Capture the cell that displays the provided text and extract its (x, y) central coordinate. 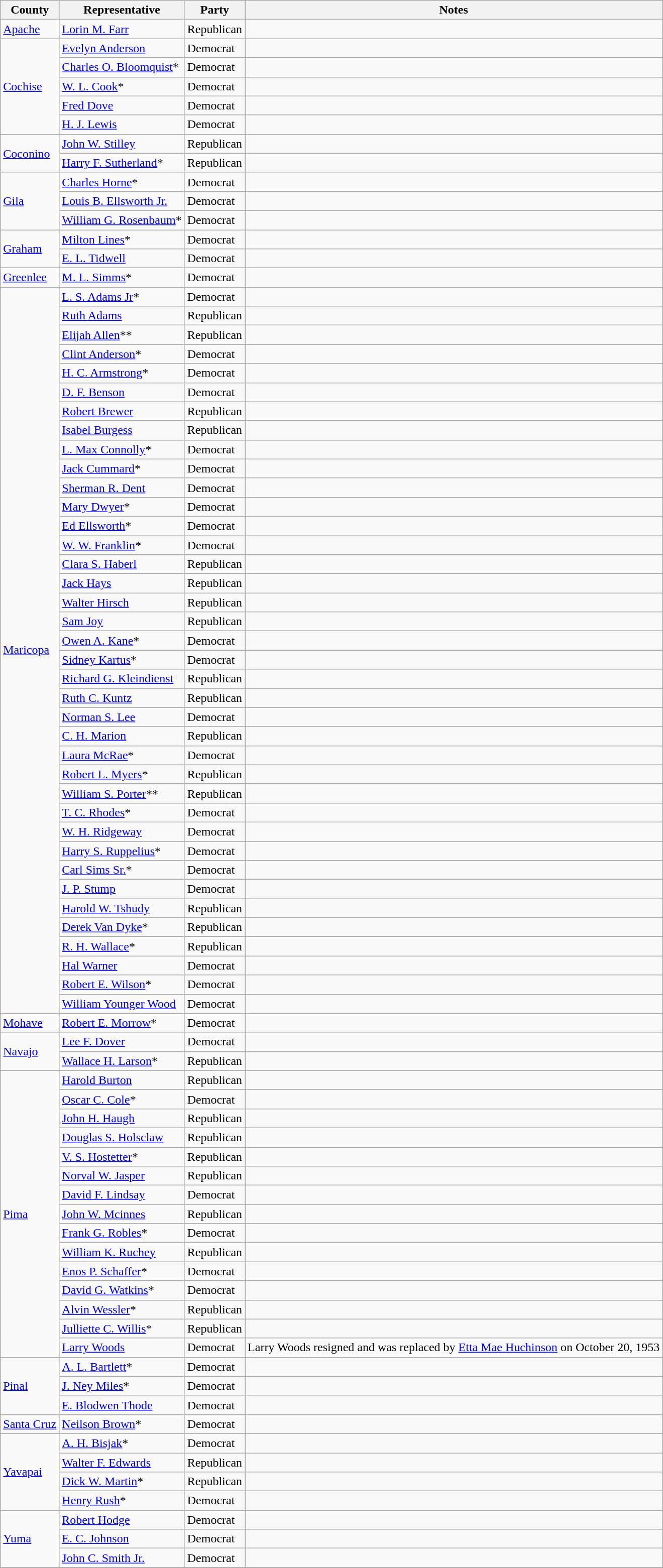
W. W. Franklin* (122, 545)
Enos P. Schaffer* (122, 1271)
Harry S. Ruppelius* (122, 851)
David G. Watkins* (122, 1290)
William Younger Wood (122, 1004)
Coconino (30, 153)
M. L. Simms* (122, 278)
C. H. Marion (122, 736)
L. Max Connolly* (122, 449)
Sam Joy (122, 622)
A. L. Bartlett* (122, 1367)
Richard G. Kleindienst (122, 679)
Wallace H. Larson* (122, 1061)
Owen A. Kane* (122, 641)
Apache (30, 29)
Greenlee (30, 278)
Charles O. Bloomquist* (122, 67)
John H. Haugh (122, 1118)
Sherman R. Dent (122, 488)
Fred Dove (122, 105)
Maricopa (30, 650)
Robert L. Myers* (122, 774)
John W. Mcinnes (122, 1214)
H. C. Armstrong* (122, 373)
Representative (122, 10)
Douglas S. Holsclaw (122, 1137)
W. H. Ridgeway (122, 831)
Frank G. Robles* (122, 1233)
Walter Hirsch (122, 602)
Clint Anderson* (122, 354)
Navajo (30, 1051)
Larry Woods resigned and was replaced by Etta Mae Huchinson on October 20, 1953 (454, 1348)
Derek Van Dyke* (122, 927)
Pinal (30, 1386)
County (30, 10)
Party (214, 10)
Mary Dwyer* (122, 507)
Mohave (30, 1023)
Clara S. Haberl (122, 564)
Milton Lines* (122, 239)
Harold Burton (122, 1080)
Graham (30, 249)
Jack Cummard* (122, 468)
Larry Woods (122, 1348)
Ruth Adams (122, 316)
Yuma (30, 1539)
Robert E. Wilson* (122, 985)
Gila (30, 201)
Laura McRae* (122, 755)
Oscar C. Cole* (122, 1099)
A. H. Bisjak* (122, 1443)
David F. Lindsay (122, 1195)
J. Ney Miles* (122, 1386)
Hal Warner (122, 966)
Robert Hodge (122, 1520)
L. S. Adams Jr* (122, 297)
Elijah Allen** (122, 335)
E. Blodwen Thode (122, 1405)
William G. Rosenbaum* (122, 220)
William S. Porter** (122, 793)
Robert E. Morrow* (122, 1023)
Evelyn Anderson (122, 48)
Lee F. Dover (122, 1042)
Carl Sims Sr.* (122, 870)
Harold W. Tshudy (122, 908)
Notes (454, 10)
R. H. Wallace* (122, 946)
Santa Cruz (30, 1424)
W. L. Cook* (122, 86)
John W. Stilley (122, 144)
H. J. Lewis (122, 125)
Isabel Burgess (122, 430)
Ruth C. Kuntz (122, 698)
Dick W. Martin* (122, 1482)
Ed Ellsworth* (122, 526)
Louis B. Ellsworth Jr. (122, 201)
Harry F. Sutherland* (122, 163)
Jack Hays (122, 583)
E. L. Tidwell (122, 259)
Walter F. Edwards (122, 1463)
John C. Smith Jr. (122, 1558)
V. S. Hostetter* (122, 1156)
Norval W. Jasper (122, 1176)
Cochise (30, 86)
Neilson Brown* (122, 1424)
E. C. Johnson (122, 1539)
Lorin M. Farr (122, 29)
Yavapai (30, 1472)
Alvin Wessler* (122, 1309)
D. F. Benson (122, 392)
Sidney Kartus* (122, 660)
Henry Rush* (122, 1501)
Robert Brewer (122, 411)
William K. Ruchey (122, 1252)
J. P. Stump (122, 889)
Norman S. Lee (122, 717)
T. C. Rhodes* (122, 812)
Julliette C. Willis* (122, 1329)
Charles Horne* (122, 182)
Pima (30, 1214)
